Return [X, Y] of the center of cell containing provided text 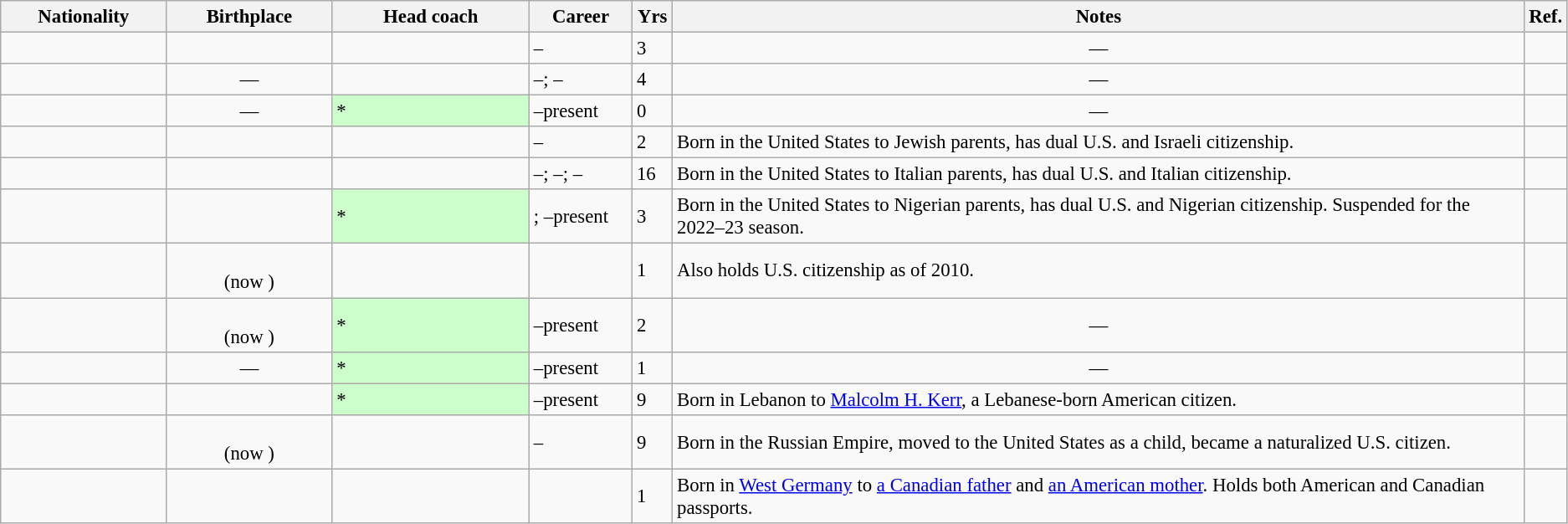
Notes [1099, 17]
Born in the United States to Jewish parents, has dual U.S. and Israeli citizenship. [1099, 142]
Birthplace [249, 17]
Born in the United States to Nigerian parents, has dual U.S. and Nigerian citizenship. Suspended for the 2022–23 season. [1099, 216]
Head coach [431, 17]
4 [653, 80]
Also holds U.S. citizenship as of 2010. [1099, 271]
Career [581, 17]
Born in the Russian Empire, moved to the United States as a child, became a naturalized U.S. citizen. [1099, 442]
16 [653, 174]
Ref. [1545, 17]
Born in the United States to Italian parents, has dual U.S. and Italian citizenship. [1099, 174]
Nationality [84, 17]
Born in West Germany to a Canadian father and an American mother. Holds both American and Canadian passports. [1099, 496]
–; – [581, 80]
; –present [581, 216]
–; –; – [581, 174]
Born in Lebanon to Malcolm H. Kerr, a Lebanese-born American citizen. [1099, 399]
0 [653, 111]
Yrs [653, 17]
